Identify which cell holds the provided text, then report its (x, y) central coordinate. 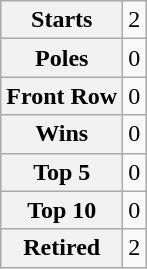
Front Row (62, 96)
Starts (62, 20)
Top 5 (62, 172)
Poles (62, 58)
Wins (62, 134)
Retired (62, 248)
Top 10 (62, 210)
